Search for the cell housing the specified text and yield its [X, Y] center coordinate. 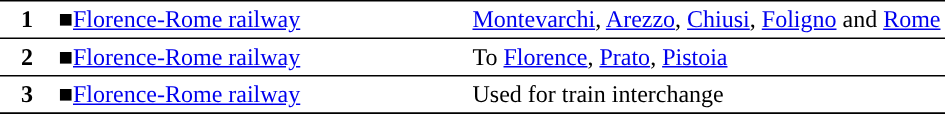
1 [27, 20]
3 [27, 95]
Montevarchi, Arezzo, Chiusi, Foligno and Rome [706, 20]
Used for train interchange [706, 95]
To Florence, Prato, Pistoia [706, 57]
2 [27, 57]
